For the text-containing cell, return its midpoint in (X, Y) coordinate format. 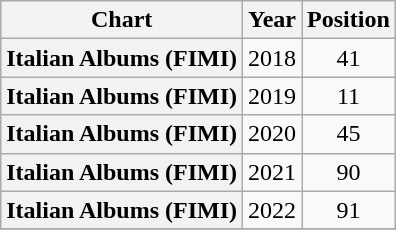
90 (349, 172)
Year (272, 20)
2019 (272, 96)
2020 (272, 134)
2018 (272, 58)
Position (349, 20)
2021 (272, 172)
11 (349, 96)
2022 (272, 210)
91 (349, 210)
45 (349, 134)
41 (349, 58)
Chart (122, 20)
